Detect which cell encompasses the target text, then output its [x, y] center coordinate. 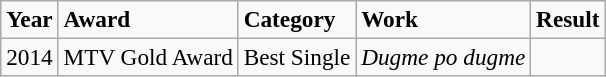
Work [444, 19]
Result [568, 19]
MTV Gold Award [148, 57]
Best Single [296, 57]
Award [148, 19]
Dugme po dugme [444, 57]
2014 [30, 57]
Year [30, 19]
Category [296, 19]
